Locate the cell with the specified text and output its (x, y) center coordinate. 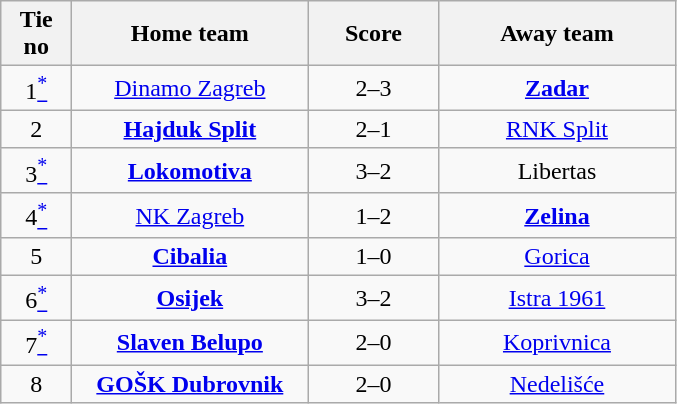
Away team (557, 34)
7* (36, 342)
6* (36, 298)
Hajduk Split (190, 129)
Tie no (36, 34)
2–1 (374, 129)
Libertas (557, 170)
1–2 (374, 216)
1* (36, 88)
Zelina (557, 216)
GOŠK Dubrovnik (190, 384)
Lokomotiva (190, 170)
NK Zagreb (190, 216)
2–3 (374, 88)
Cibalia (190, 257)
Slaven Belupo (190, 342)
Score (374, 34)
Koprivnica (557, 342)
2 (36, 129)
RNK Split (557, 129)
Istra 1961 (557, 298)
Home team (190, 34)
5 (36, 257)
Nedelišće (557, 384)
8 (36, 384)
Dinamo Zagreb (190, 88)
1–0 (374, 257)
Zadar (557, 88)
Gorica (557, 257)
4* (36, 216)
3* (36, 170)
Osijek (190, 298)
